From the cell containing the given text, extract its center point as [x, y] coordinate. 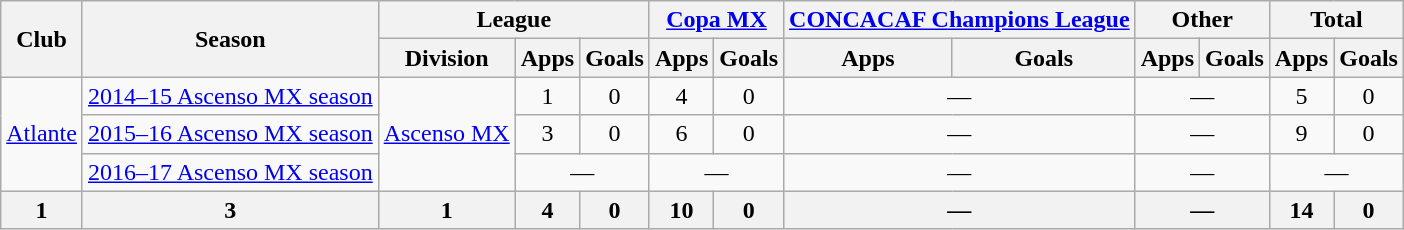
Atlante [42, 134]
Division [446, 58]
Other [1202, 20]
CONCACAF Champions League [960, 20]
Total [1336, 20]
Ascenso MX [446, 134]
9 [1301, 134]
2015–16 Ascenso MX season [230, 134]
Season [230, 39]
5 [1301, 96]
Copa MX [716, 20]
League [514, 20]
2014–15 Ascenso MX season [230, 96]
Club [42, 39]
6 [681, 134]
14 [1301, 210]
10 [681, 210]
2016–17 Ascenso MX season [230, 172]
